Pinpoint the cell where the given text exists, returning its [x, y] midpoint coordinate. 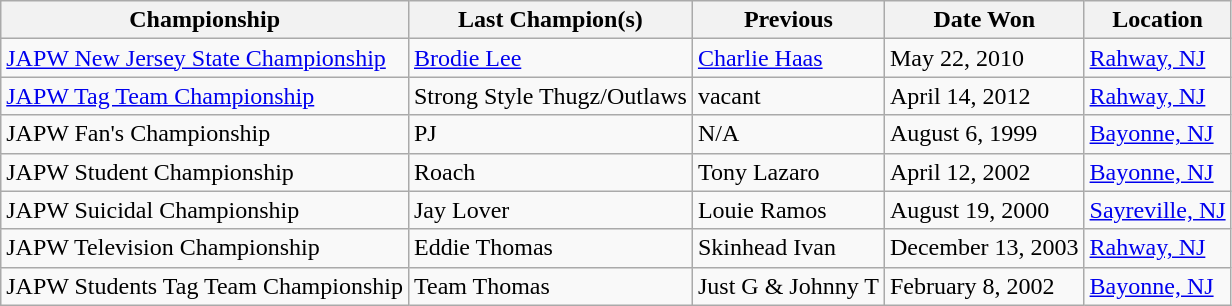
Team Thomas [550, 286]
April 12, 2002 [984, 172]
JAPW Television Championship [205, 248]
PJ [550, 134]
Eddie Thomas [550, 248]
JAPW Student Championship [205, 172]
Jay Lover [550, 210]
May 22, 2010 [984, 58]
Louie Ramos [788, 210]
Charlie Haas [788, 58]
April 14, 2012 [984, 96]
Sayreville, NJ [1158, 210]
Strong Style Thugz/Outlaws [550, 96]
Championship [205, 20]
vacant [788, 96]
JAPW Fan's Championship [205, 134]
JAPW Students Tag Team Championship [205, 286]
Previous [788, 20]
Skinhead Ivan [788, 248]
August 6, 1999 [984, 134]
Tony Lazaro [788, 172]
N/A [788, 134]
August 19, 2000 [984, 210]
Last Champion(s) [550, 20]
Just G & Johnny T [788, 286]
JAPW New Jersey State Championship [205, 58]
December 13, 2003 [984, 248]
Location [1158, 20]
February 8, 2002 [984, 286]
Date Won [984, 20]
Roach [550, 172]
Brodie Lee [550, 58]
JAPW Suicidal Championship [205, 210]
JAPW Tag Team Championship [205, 96]
